Return [x, y] of the center of cell containing provided text 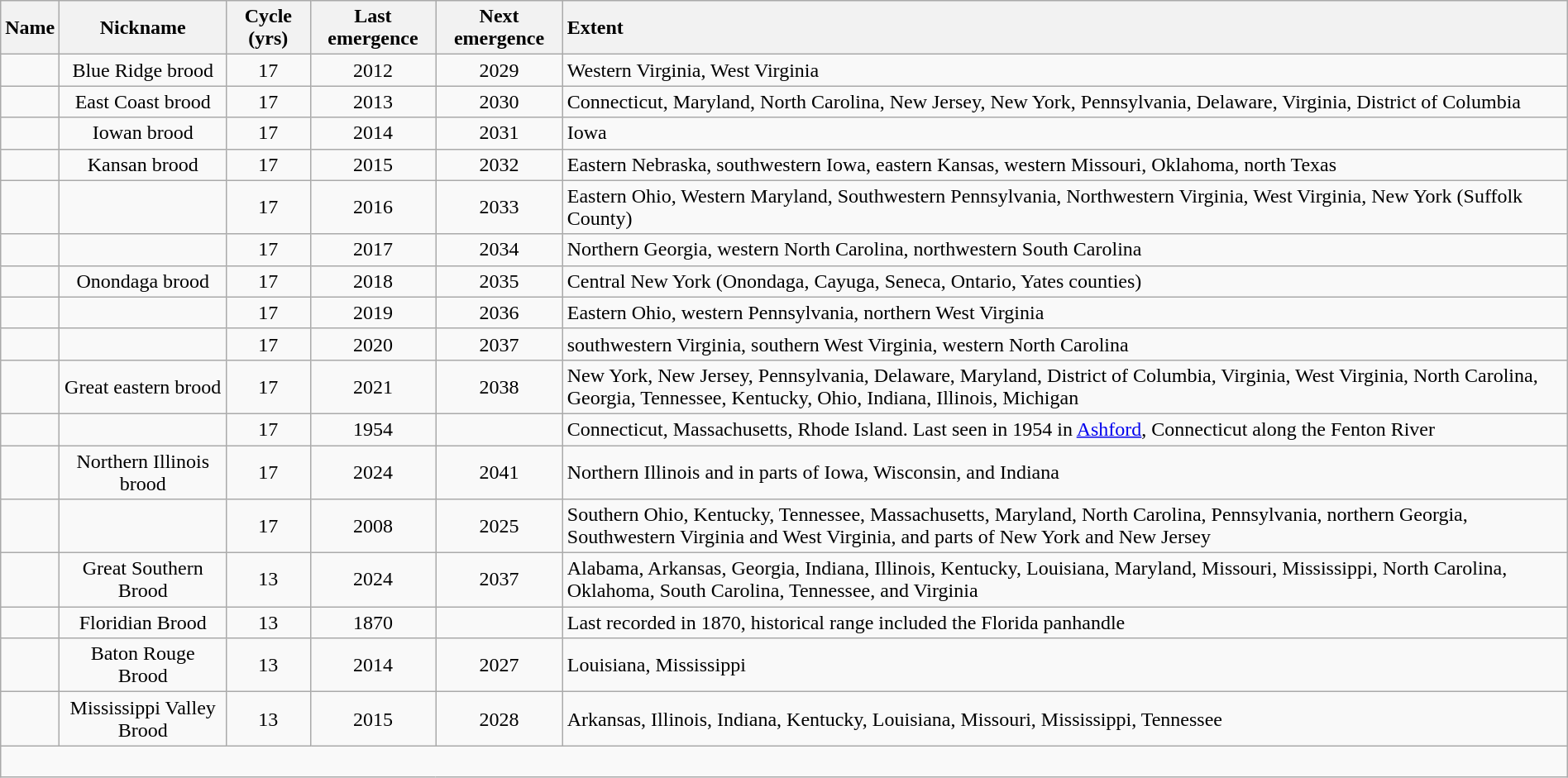
Great Southern Brood [143, 580]
Last emergence [373, 28]
Connecticut, Maryland, North Carolina, New Jersey, New York, Pennsylvania, Delaware, Virginia, District of Columbia [1065, 102]
2029 [500, 70]
Blue Ridge brood [143, 70]
2027 [500, 665]
2032 [500, 165]
2036 [500, 313]
Eastern Ohio, Western Maryland, Southwestern Pennsylvania, Northwestern Virginia, West Virginia, New York (Suffolk County) [1065, 207]
2028 [500, 719]
Last recorded in 1870, historical range included the Florida panhandle [1065, 623]
2019 [373, 313]
2013 [373, 102]
Onondaga brood [143, 281]
Central New York (Onondaga, Cayuga, Seneca, Ontario, Yates counties) [1065, 281]
Extent [1065, 28]
Iowan brood [143, 133]
Northern Georgia, western North Carolina, northwestern South Carolina [1065, 250]
Kansan brood [143, 165]
2025 [500, 526]
Next emergence [500, 28]
Baton Rouge Brood [143, 665]
2038 [500, 387]
2035 [500, 281]
Arkansas, Illinois, Indiana, Kentucky, Louisiana, Missouri, Mississippi, Tennessee [1065, 719]
southwestern Virginia, southern West Virginia, western North Carolina [1065, 344]
Connecticut, Massachusetts, Rhode Island. Last seen in 1954 in Ashford, Connecticut along the Fenton River [1065, 429]
Great eastern brood [143, 387]
2012 [373, 70]
Mississippi Valley Brood [143, 719]
2031 [500, 133]
2020 [373, 344]
Louisiana, Mississippi [1065, 665]
2016 [373, 207]
2033 [500, 207]
Name [30, 28]
2017 [373, 250]
2030 [500, 102]
Northern Illinois and in parts of Iowa, Wisconsin, and Indiana [1065, 471]
Cycle (yrs) [268, 28]
Iowa [1065, 133]
Northern Illinois brood [143, 471]
Nickname [143, 28]
2021 [373, 387]
2034 [500, 250]
2041 [500, 471]
2008 [373, 526]
1870 [373, 623]
Eastern Nebraska, southwestern Iowa, eastern Kansas, western Missouri, Oklahoma, north Texas [1065, 165]
1954 [373, 429]
East Coast brood [143, 102]
Western Virginia, West Virginia [1065, 70]
Eastern Ohio, western Pennsylvania, northern West Virginia [1065, 313]
2018 [373, 281]
Floridian Brood [143, 623]
